Provide the (x, y) coordinate of the cell's center where the given text is located.  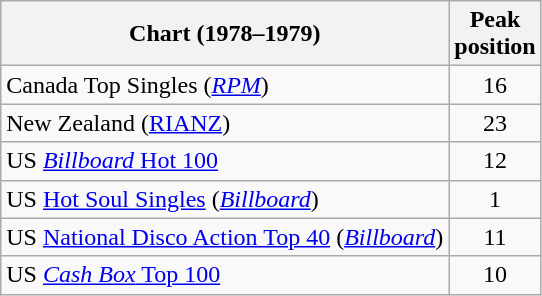
10 (495, 275)
11 (495, 237)
16 (495, 85)
US Hot Soul Singles (Billboard) (225, 199)
US National Disco Action Top 40 (Billboard) (225, 237)
New Zealand (RIANZ) (225, 123)
23 (495, 123)
Chart (1978–1979) (225, 34)
Peakposition (495, 34)
Canada Top Singles (RPM) (225, 85)
1 (495, 199)
US Billboard Hot 100 (225, 161)
12 (495, 161)
US Cash Box Top 100 (225, 275)
